Locate the cell with the specified text and output its [x, y] center coordinate. 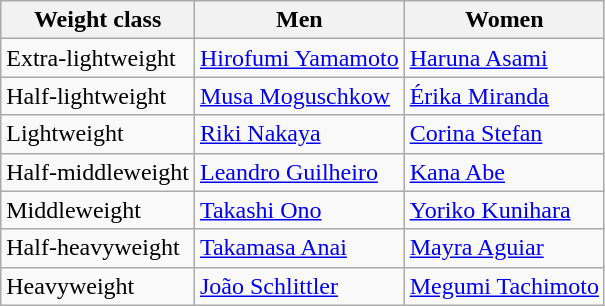
Kana Abe [504, 172]
Yoriko Kunihara [504, 210]
Leandro Guilheiro [299, 172]
Men [299, 20]
Hirofumi Yamamoto [299, 58]
Half-heavyweight [98, 248]
Mayra Aguiar [504, 248]
Takashi Ono [299, 210]
Extra-lightweight [98, 58]
Weight class [98, 20]
Half-lightweight [98, 96]
Érika Miranda [504, 96]
Corina Stefan [504, 134]
Haruna Asami [504, 58]
Musa Moguschkow [299, 96]
João Schlittler [299, 286]
Women [504, 20]
Megumi Tachimoto [504, 286]
Lightweight [98, 134]
Middleweight [98, 210]
Riki Nakaya [299, 134]
Takamasa Anai [299, 248]
Half-middleweight [98, 172]
Heavyweight [98, 286]
